Capture the cell that displays the provided text and extract its (x, y) central coordinate. 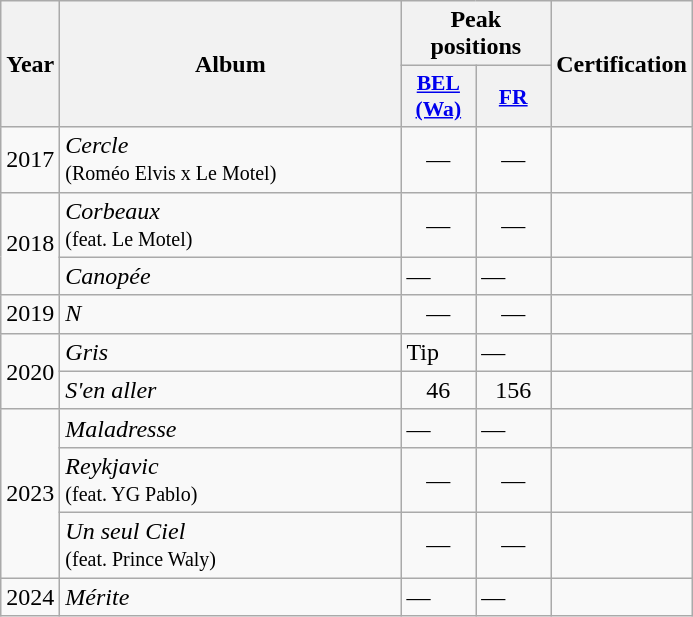
Gris (230, 352)
2017 (30, 160)
46 (438, 390)
156 (514, 390)
FR (514, 96)
S'en aller (230, 390)
Mérite (230, 597)
2020 (30, 371)
Canopée (230, 276)
2019 (30, 314)
2018 (30, 244)
2024 (30, 597)
2023 (30, 493)
Un seul Ciel(feat. Prince Waly) (230, 544)
Cercle(Roméo Elvis x Le Motel) (230, 160)
Reykjavic(feat. YG Pablo) (230, 480)
BEL(Wa) (438, 96)
Peak positions (476, 34)
Album (230, 64)
N (230, 314)
Certification (622, 64)
Year (30, 64)
Maladresse (230, 428)
Corbeaux(feat. Le Motel) (230, 224)
Tip (438, 352)
